Output the [x, y] coordinate of the center of the cell containing the given text.  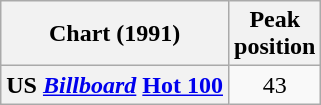
Peakposition [275, 34]
Chart (1991) [115, 34]
43 [275, 85]
US Billboard Hot 100 [115, 85]
